Extract the (X, Y) coordinate from the center of the cell holding the provided text.  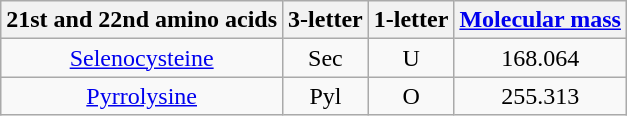
255.313 (540, 96)
Sec (326, 58)
O (411, 96)
Pyrrolysine (142, 96)
Pyl (326, 96)
Molecular mass (540, 20)
21st and 22nd amino acids (142, 20)
1-letter (411, 20)
168.064 (540, 58)
Selenocysteine (142, 58)
3-letter (326, 20)
U (411, 58)
